Scan for the cell matching the given text and deliver its [x, y] coordinate at center. 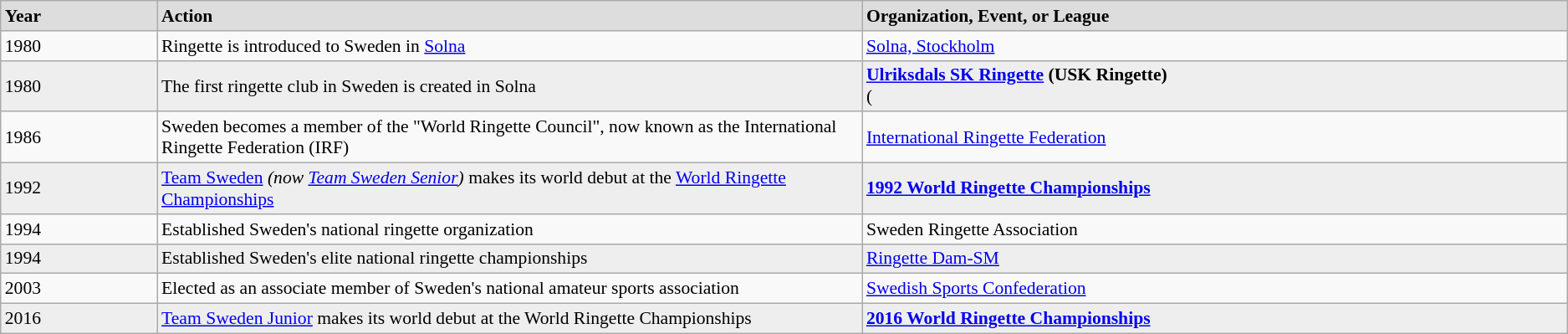
Team Sweden (now Team Sweden Senior) makes its world debut at the World Ringette Championships [510, 189]
Ringette Dam-SM [1214, 259]
Year [79, 16]
Sweden becomes a member of the "World Ringette Council", now known as the International Ringette Federation (IRF) [510, 137]
Established Sweden's elite national ringette championships [510, 259]
1986 [79, 137]
2003 [79, 289]
Ringette is introduced to Sweden in Solna [510, 46]
Swedish Sports Confederation [1214, 289]
Ulriksdals SK Ringette (USK Ringette)( [1214, 85]
Elected as an associate member of Sweden's national amateur sports association [510, 289]
International Ringette Federation [1214, 137]
1992 [79, 189]
2016 World Ringette Championships [1214, 319]
Team Sweden Junior makes its world debut at the World Ringette Championships [510, 319]
Organization, Event, or League [1214, 16]
The first ringette club in Sweden is created in Solna [510, 85]
Sweden Ringette Association [1214, 229]
2016 [79, 319]
Solna, Stockholm [1214, 46]
1992 World Ringette Championships [1214, 189]
Established Sweden's national ringette organization [510, 229]
Action [510, 16]
